Extract the (X, Y) coordinate from the center of the cell holding the provided text.  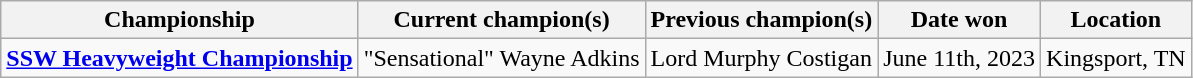
Lord Murphy Costigan (762, 58)
Championship (180, 20)
Current champion(s) (502, 20)
Location (1116, 20)
Kingsport, TN (1116, 58)
SSW Heavyweight Championship (180, 58)
"Sensational" Wayne Adkins (502, 58)
Previous champion(s) (762, 20)
Date won (960, 20)
June 11th, 2023 (960, 58)
